For the text-containing cell, return its midpoint in (x, y) coordinate format. 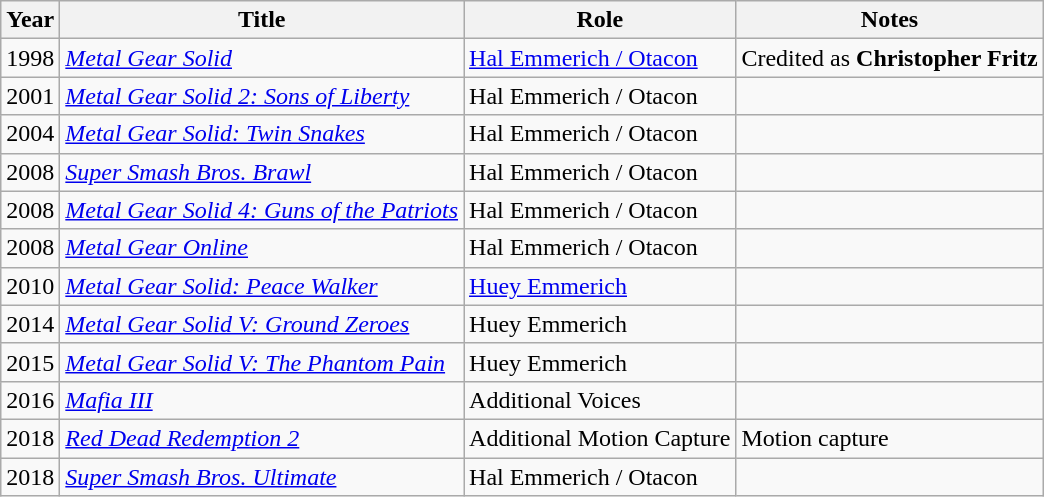
2001 (30, 96)
Metal Gear Solid: Twin Snakes (262, 134)
Year (30, 20)
Credited as Christopher Fritz (890, 58)
Metal Gear Solid 2: Sons of Liberty (262, 96)
Additional Voices (600, 400)
Mafia III (262, 400)
2014 (30, 324)
Super Smash Bros. Ultimate (262, 477)
Metal Gear Solid: Peace Walker (262, 286)
Metal Gear Online (262, 248)
Motion capture (890, 438)
Metal Gear Solid (262, 58)
2004 (30, 134)
Red Dead Redemption 2 (262, 438)
2015 (30, 362)
1998 (30, 58)
Metal Gear Solid V: Ground Zeroes (262, 324)
Role (600, 20)
Metal Gear Solid V: The Phantom Pain (262, 362)
Notes (890, 20)
Super Smash Bros. Brawl (262, 172)
Additional Motion Capture (600, 438)
2010 (30, 286)
Title (262, 20)
2016 (30, 400)
Metal Gear Solid 4: Guns of the Patriots (262, 210)
